Scan for the cell matching the given text and deliver its (X, Y) coordinate at center. 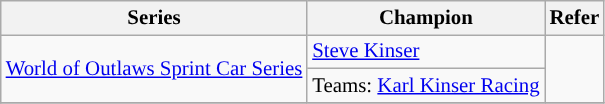
Teams: Karl Kinser Racing (426, 85)
Refer (574, 18)
Series (154, 18)
World of Outlaws Sprint Car Series (154, 68)
Champion (426, 18)
Steve Kinser (426, 51)
